Return [x, y] of the center of cell containing provided text 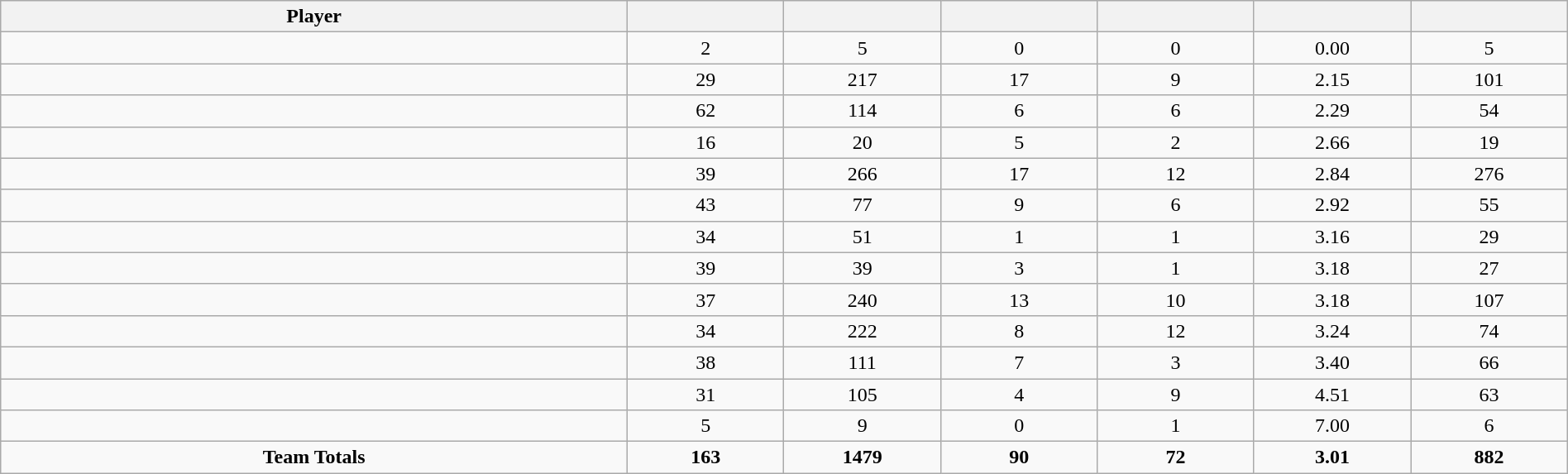
27 [1489, 268]
3.40 [1331, 362]
111 [862, 362]
31 [706, 395]
0.00 [1331, 48]
38 [706, 362]
74 [1489, 331]
3.01 [1331, 457]
43 [706, 205]
55 [1489, 205]
163 [706, 457]
3.24 [1331, 331]
16 [706, 142]
13 [1019, 299]
107 [1489, 299]
72 [1176, 457]
Team Totals [314, 457]
7.00 [1331, 426]
240 [862, 299]
222 [862, 331]
54 [1489, 111]
51 [862, 237]
63 [1489, 395]
66 [1489, 362]
3.16 [1331, 237]
114 [862, 111]
10 [1176, 299]
1479 [862, 457]
4.51 [1331, 395]
4 [1019, 395]
266 [862, 174]
276 [1489, 174]
2.66 [1331, 142]
217 [862, 79]
2.84 [1331, 174]
105 [862, 395]
882 [1489, 457]
7 [1019, 362]
Player [314, 17]
62 [706, 111]
20 [862, 142]
37 [706, 299]
101 [1489, 79]
19 [1489, 142]
2.29 [1331, 111]
2.92 [1331, 205]
8 [1019, 331]
2.15 [1331, 79]
77 [862, 205]
90 [1019, 457]
